Locate the cell with the specified text and output its (x, y) center coordinate. 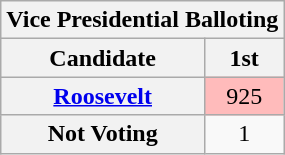
Roosevelt (103, 96)
1 (244, 134)
Vice Presidential Balloting (142, 20)
Candidate (103, 58)
925 (244, 96)
1st (244, 58)
Not Voting (103, 134)
